Return (x, y) of the center of cell containing provided text 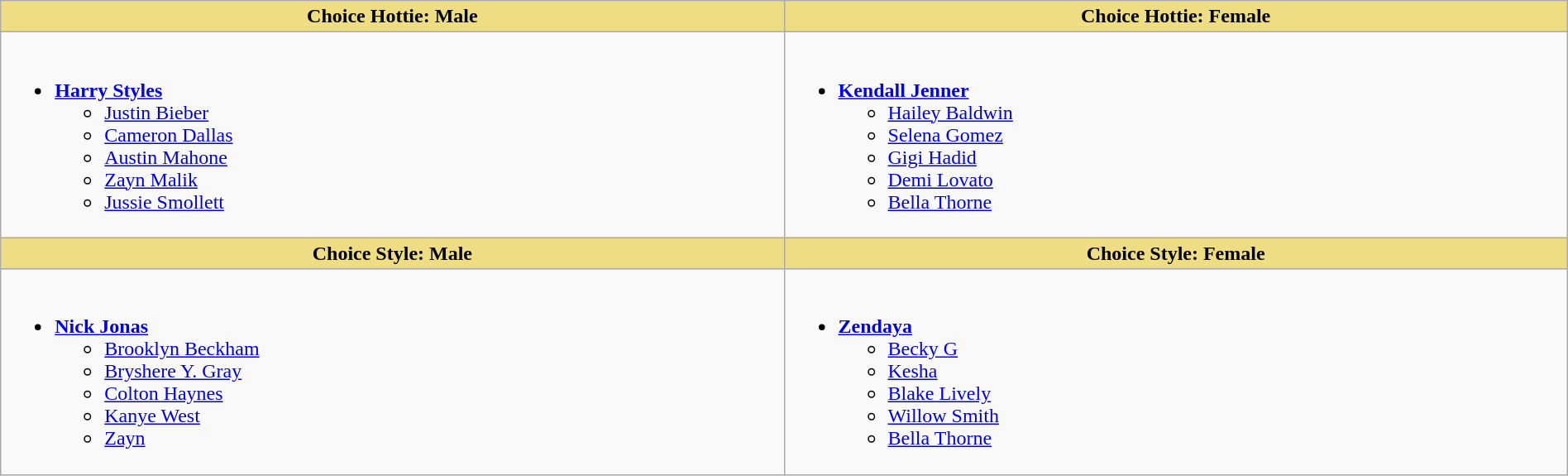
ZendayaBecky GKeshaBlake LivelyWillow SmithBella Thorne (1176, 372)
Nick JonasBrooklyn BeckhamBryshere Y. GrayColton HaynesKanye WestZayn (392, 372)
Kendall JennerHailey BaldwinSelena GomezGigi HadidDemi LovatoBella Thorne (1176, 135)
Choice Style: Male (392, 253)
Choice Hottie: Female (1176, 17)
Choice Style: Female (1176, 253)
Harry StylesJustin BieberCameron DallasAustin MahoneZayn MalikJussie Smollett (392, 135)
Choice Hottie: Male (392, 17)
